Locate the cell with the specified text and output its (x, y) center coordinate. 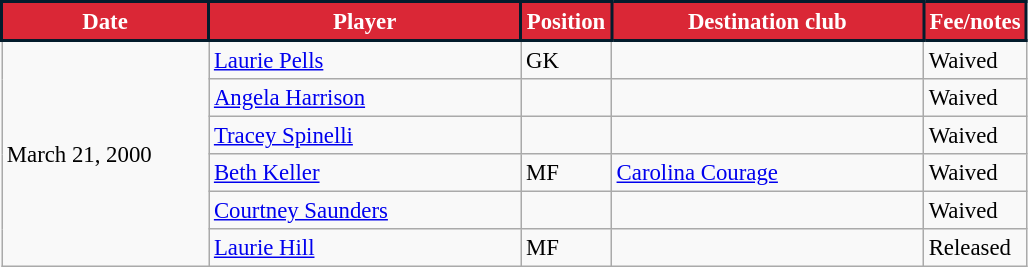
MF (566, 173)
March 21, 2000 (106, 154)
Position (566, 22)
Tracey Spinelli (365, 136)
Beth Keller (365, 173)
Player (365, 22)
Laurie Pells (365, 60)
Fee/notes (974, 22)
Angela Harrison (365, 98)
GK (566, 60)
Carolina Courage (767, 173)
Courtney Saunders (365, 211)
Date (106, 22)
Destination club (767, 22)
